For the text-containing cell, return its midpoint in (x, y) coordinate format. 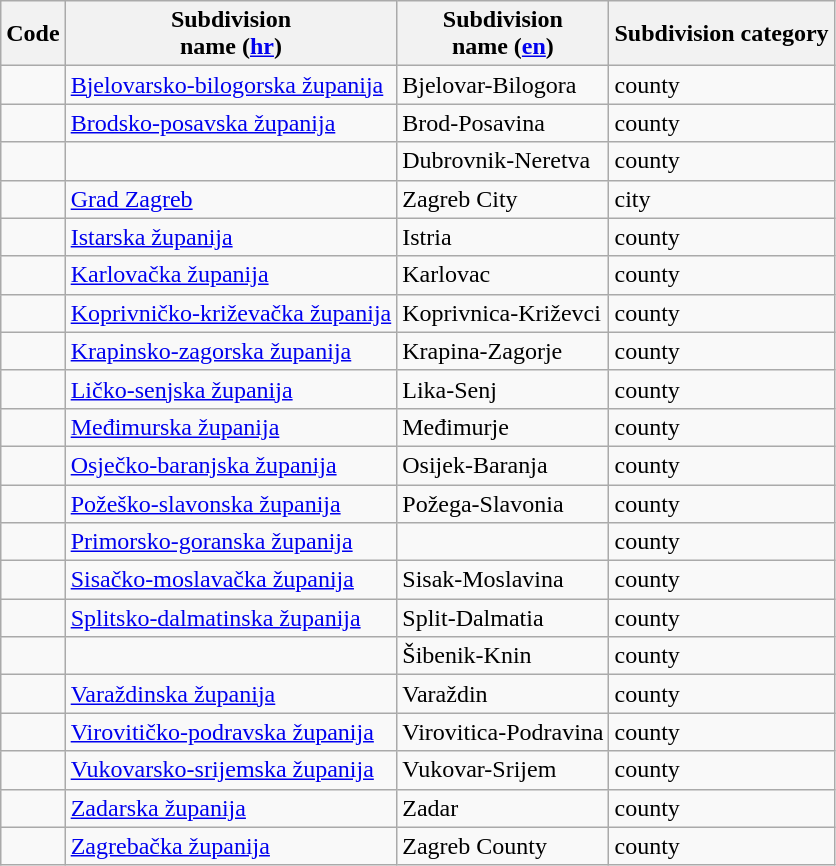
Krapinsko-zagorska županija (231, 351)
Subdivisionname (en) (503, 34)
Karlovac (503, 275)
Brodsko-posavska županija (231, 123)
Zagrebačka županija (231, 846)
Osječko-baranjska županija (231, 465)
city (722, 199)
Varaždinska županija (231, 694)
Dubrovnik-Neretva (503, 161)
Požeško-slavonska županija (231, 503)
Bjelovarsko-bilogorska županija (231, 85)
Koprivničko-križevačka županija (231, 313)
Zagreb City (503, 199)
Karlovačka županija (231, 275)
Zadar (503, 808)
Međimurska županija (231, 427)
Istria (503, 237)
Virovitica-Podravina (503, 732)
Brod-Posavina (503, 123)
Subdivision category (722, 34)
Sisačko-moslavačka županija (231, 580)
Code (33, 34)
Sisak-Moslavina (503, 580)
Zadarska županija (231, 808)
Grad Zagreb (231, 199)
Krapina-Zagorje (503, 351)
Varaždin (503, 694)
Vukovarsko-srijemska županija (231, 770)
Primorsko-goranska županija (231, 542)
Virovitičko-podravska županija (231, 732)
Ličko-senjska županija (231, 389)
Istarska županija (231, 237)
Osijek-Baranja (503, 465)
Splitsko-dalmatinska županija (231, 618)
Međimurje (503, 427)
Zagreb County (503, 846)
Bjelovar-Bilogora (503, 85)
Vukovar-Srijem (503, 770)
Požega-Slavonia (503, 503)
Lika-Senj (503, 389)
Šibenik-Knin (503, 656)
Subdivisionname (hr) (231, 34)
Koprivnica-Križevci (503, 313)
Split-Dalmatia (503, 618)
